Return the [X, Y] coordinate for the center point of the cell that contains the specified text.  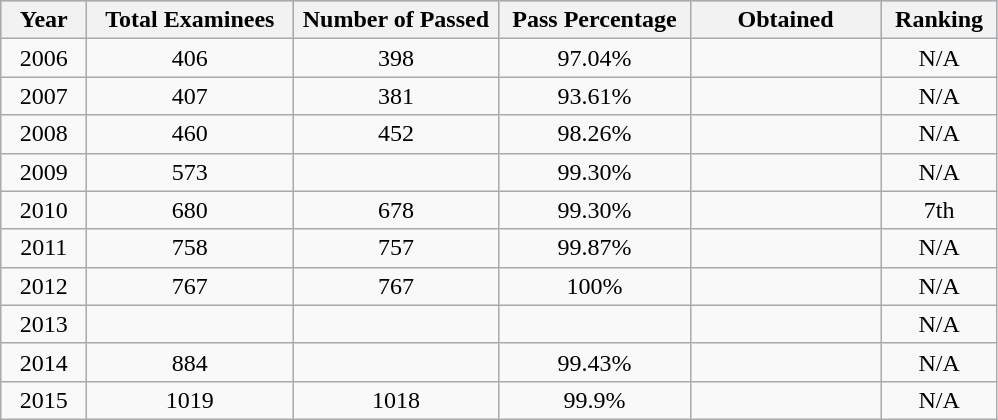
2011 [44, 248]
2006 [44, 58]
381 [396, 96]
406 [190, 58]
99.9% [594, 400]
2014 [44, 362]
460 [190, 134]
99.43% [594, 362]
1019 [190, 400]
398 [396, 58]
452 [396, 134]
Total Examinees [190, 20]
573 [190, 172]
Pass Percentage [594, 20]
2013 [44, 324]
2015 [44, 400]
2007 [44, 96]
1018 [396, 400]
2010 [44, 210]
100% [594, 286]
407 [190, 96]
680 [190, 210]
Obtained [786, 20]
97.04% [594, 58]
98.26% [594, 134]
2008 [44, 134]
93.61% [594, 96]
7th [939, 210]
Number of Passed [396, 20]
Ranking [939, 20]
758 [190, 248]
884 [190, 362]
2009 [44, 172]
99.87% [594, 248]
2012 [44, 286]
757 [396, 248]
678 [396, 210]
Year [44, 20]
